Scan for the cell matching the given text and deliver its (X, Y) coordinate at center. 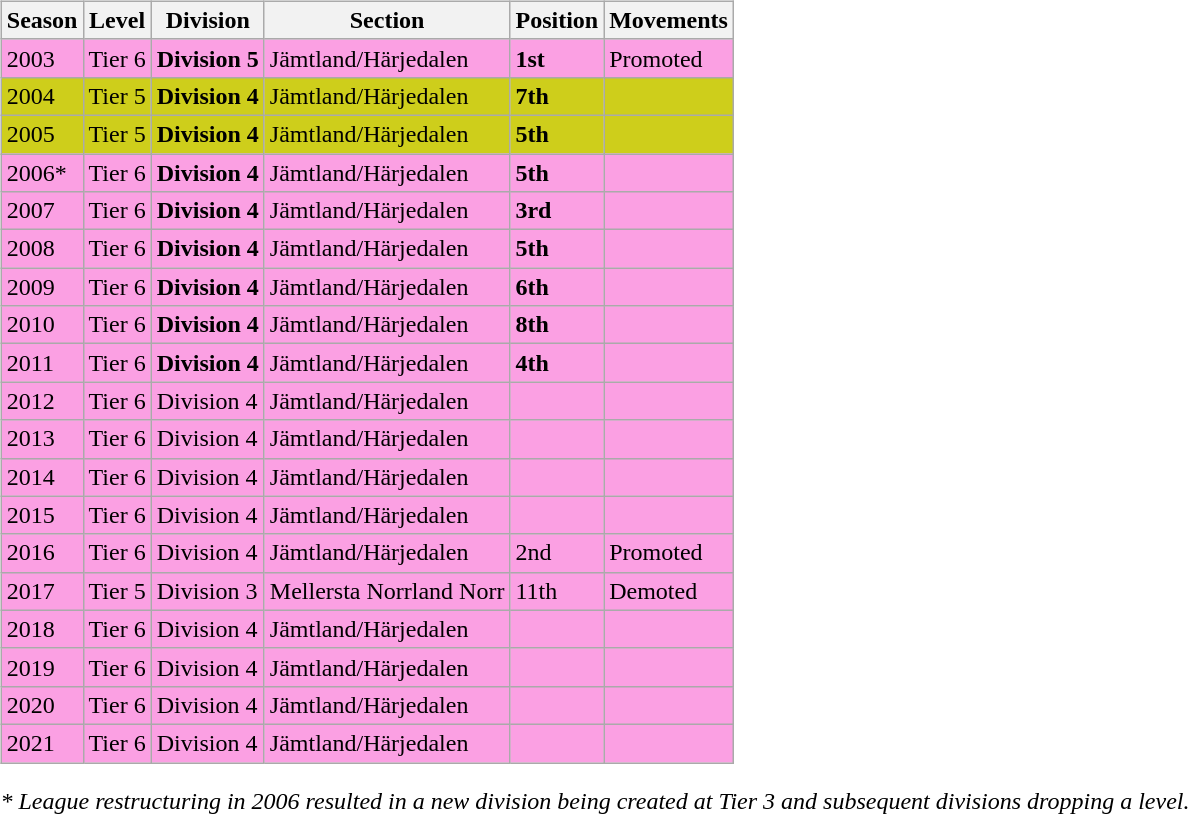
4th (557, 363)
11th (557, 591)
Mellersta Norrland Norr (387, 591)
2007 (42, 211)
Level (117, 20)
1st (557, 58)
2011 (42, 363)
3rd (557, 211)
Demoted (669, 591)
Position (557, 20)
2019 (42, 667)
2006* (42, 173)
2021 (42, 743)
2005 (42, 134)
8th (557, 325)
2015 (42, 515)
2009 (42, 287)
Section (387, 20)
2018 (42, 629)
2003 (42, 58)
2016 (42, 553)
2012 (42, 401)
Division 5 (208, 58)
2017 (42, 591)
2010 (42, 325)
2008 (42, 249)
2014 (42, 477)
Season (42, 20)
2013 (42, 439)
2020 (42, 705)
6th (557, 287)
2nd (557, 553)
Division (208, 20)
7th (557, 96)
2004 (42, 96)
Movements (669, 20)
Division 3 (208, 591)
